Provide the (X, Y) coordinate of the cell's center where the given text is located.  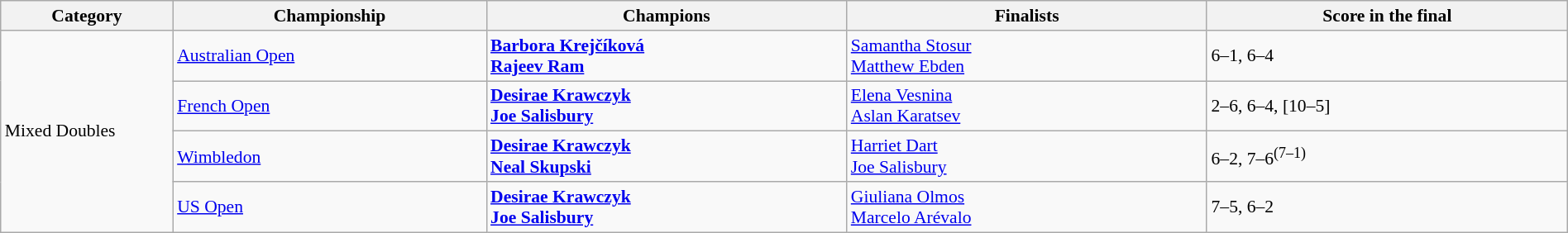
US Open (329, 207)
Harriet Dart Joe Salisbury (1027, 157)
Mixed Doubles (87, 131)
Category (87, 16)
French Open (329, 106)
Wimbledon (329, 157)
Champions (667, 16)
Score in the final (1387, 16)
Australian Open (329, 56)
Elena Vesnina Aslan Karatsev (1027, 106)
Giuliana Olmos Marcelo Arévalo (1027, 207)
6–2, 7–6(7–1) (1387, 157)
Desirae Krawczyk Neal Skupski (667, 157)
Championship (329, 16)
Samantha Stosur Matthew Ebden (1027, 56)
Barbora Krejčíková Rajeev Ram (667, 56)
2–6, 6–4, [10–5] (1387, 106)
7–5, 6–2 (1387, 207)
Finalists (1027, 16)
6–1, 6–4 (1387, 56)
